Provide the (x, y) coordinate of the cell's center where the given text is located.  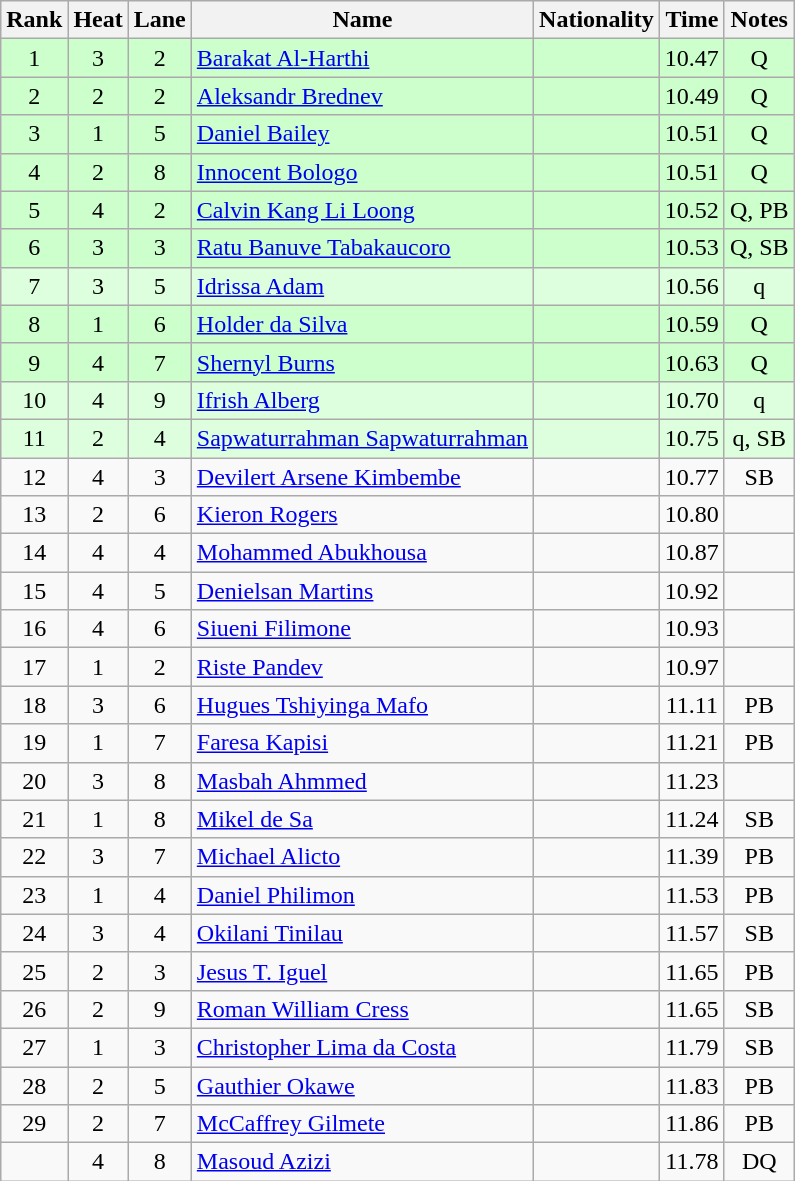
16 (34, 629)
Heat (98, 20)
Okilani Tinilau (362, 933)
20 (34, 781)
10.93 (692, 629)
Daniel Philimon (362, 895)
26 (34, 1009)
21 (34, 819)
10.56 (692, 286)
27 (34, 1047)
Ratu Banuve Tabakaucoro (362, 248)
10.49 (692, 96)
23 (34, 895)
12 (34, 477)
11.53 (692, 895)
11.21 (692, 743)
Shernyl Burns (362, 362)
19 (34, 743)
10 (34, 400)
Lane (160, 20)
10.70 (692, 400)
10.80 (692, 515)
Daniel Bailey (362, 134)
13 (34, 515)
Christopher Lima da Costa (362, 1047)
14 (34, 553)
Calvin Kang Li Loong (362, 210)
Q, PB (759, 210)
28 (34, 1085)
25 (34, 971)
Kieron Rogers (362, 515)
17 (34, 667)
Aleksandr Brednev (362, 96)
Ifrish Alberg (362, 400)
11.57 (692, 933)
15 (34, 591)
q, SB (759, 438)
10.77 (692, 477)
DQ (759, 1162)
Mikel de Sa (362, 819)
Roman William Cress (362, 1009)
Sapwaturrahman Sapwaturrahman (362, 438)
Notes (759, 20)
Q, SB (759, 248)
Devilert Arsene Kimbembe (362, 477)
10.75 (692, 438)
Faresa Kapisi (362, 743)
Gauthier Okawe (362, 1085)
29 (34, 1124)
10.53 (692, 248)
Idrissa Adam (362, 286)
11.11 (692, 705)
11.79 (692, 1047)
Denielsan Martins (362, 591)
10.92 (692, 591)
Rank (34, 20)
11.78 (692, 1162)
11.86 (692, 1124)
Riste Pandev (362, 667)
Michael Alicto (362, 857)
McCaffrey Gilmete (362, 1124)
Jesus T. Iguel (362, 971)
11.23 (692, 781)
Siueni Filimone (362, 629)
24 (34, 933)
10.52 (692, 210)
22 (34, 857)
Mohammed Abukhousa (362, 553)
18 (34, 705)
10.47 (692, 58)
Time (692, 20)
Barakat Al-Harthi (362, 58)
Name (362, 20)
11.39 (692, 857)
11.83 (692, 1085)
10.87 (692, 553)
Hugues Tshiyinga Mafo (362, 705)
10.59 (692, 324)
Masoud Azizi (362, 1162)
Holder da Silva (362, 324)
11.24 (692, 819)
10.63 (692, 362)
Masbah Ahmmed (362, 781)
11 (34, 438)
10.97 (692, 667)
Innocent Bologo (362, 172)
Nationality (597, 20)
